Scan for the cell matching the given text and deliver its [X, Y] coordinate at center. 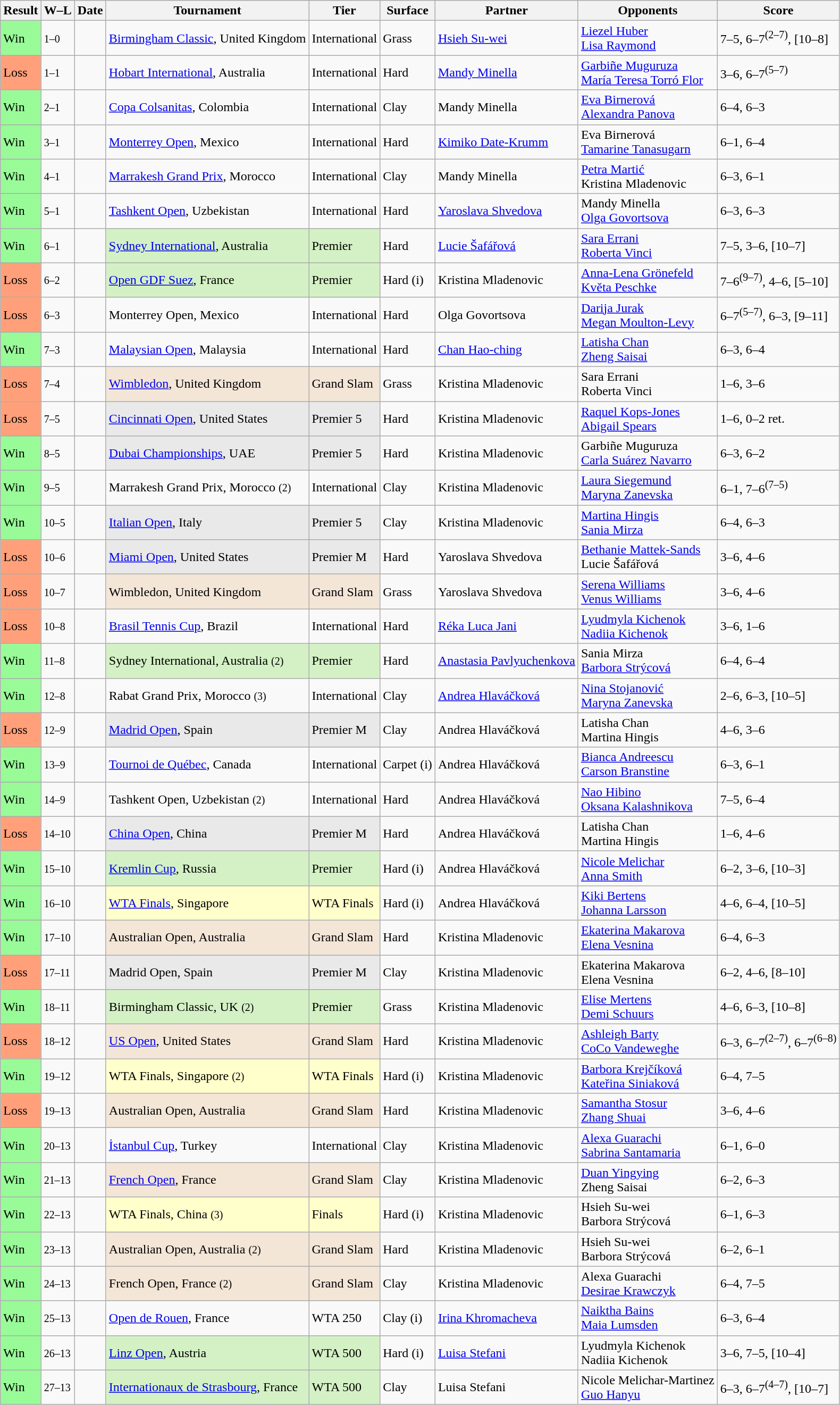
15–10 [57, 868]
10–5 [57, 522]
4–6, 6–3, [10–8] [778, 1007]
W–L [57, 11]
Carpet (i) [408, 765]
Ashleigh Barty CoCo Vandeweghe [648, 1041]
12–9 [57, 730]
US Open, United States [207, 1041]
6–1, 6–3 [778, 1215]
Petra Martić Kristina Mladenovic [648, 177]
Open GDF Suez, France [207, 280]
4–6, 6–4, [10–5] [778, 903]
Rabat Grand Prix, Morocco (3) [207, 696]
23–13 [57, 1249]
Cincinnati Open, United States [207, 418]
Liezel Huber Lisa Raymond [648, 38]
14–9 [57, 799]
Tashkent Open, Uzbekistan [207, 211]
WTA 250 [345, 1318]
Sydney International, Australia (2) [207, 660]
Partner [506, 11]
WTA Finals, Singapore [207, 903]
7–3 [57, 349]
Open de Rouen, France [207, 1318]
Linz Open, Austria [207, 1353]
6–3, 6–7(2–7), 6–7(6–8) [778, 1041]
Tashkent Open, Uzbekistan (2) [207, 799]
10–6 [57, 557]
Bianca Andreescu Carson Branstine [648, 765]
Kremlin Cup, Russia [207, 868]
13–9 [57, 765]
1–6, 4–6 [778, 834]
Clay (i) [408, 1318]
1–6, 0–2 ret. [778, 418]
Nicole Melichar Anna Smith [648, 868]
Eva Birnerová Alexandra Panova [648, 107]
6–3, 6–3 [778, 211]
Hobart International, Australia [207, 72]
18–11 [57, 1007]
7–5, 3–6, [10–7] [778, 246]
China Open, China [207, 834]
6–3, 6–7(4–7), [10–7] [778, 1387]
Duan Yingying Zheng Saisai [648, 1180]
Tournoi de Québec, Canada [207, 765]
16–10 [57, 903]
1–1 [57, 72]
2–1 [57, 107]
Kimiko Date-Krumm [506, 141]
Italian Open, Italy [207, 522]
21–13 [57, 1180]
Birmingham Classic, UK (2) [207, 1007]
Tier [345, 11]
Marrakesh Grand Prix, Morocco (2) [207, 488]
Australian Open, Australia (2) [207, 1249]
Mandy Minella Olga Govortsova [648, 211]
6–2, 6–1 [778, 1249]
7–6(9–7), 4–6, [5–10] [778, 280]
Darija Jurak Megan Moulton-Levy [648, 315]
Sydney International, Australia [207, 246]
14–10 [57, 834]
Alexa Guarachi Desirae Krawczyk [648, 1284]
18–12 [57, 1041]
Malaysian Open, Malaysia [207, 349]
6–3 [57, 315]
Copa Colsanitas, Colombia [207, 107]
Anastasia Pavlyuchenkova [506, 660]
Garbiñe Muguruza María Teresa Torró Flor [648, 72]
Opponents [648, 11]
6–2, 6–3 [778, 1180]
Date [90, 11]
Nina Stojanović Maryna Zanevska [648, 696]
22–13 [57, 1215]
Raquel Kops-Jones Abigail Spears [648, 418]
Alexa Guarachi Sabrina Santamaria [648, 1145]
2–6, 6–3, [10–5] [778, 696]
4–1 [57, 177]
Anna-Lena Grönefeld Květa Peschke [648, 280]
7–5, 6–4 [778, 799]
Olga Govortsova [506, 315]
17–10 [57, 937]
Birmingham Classic, United Kingdom [207, 38]
3–6, 6–7(5–7) [778, 72]
Sania Mirza Barbora Strýcová [648, 660]
7–4 [57, 384]
Garbiñe Muguruza Carla Suárez Navarro [648, 453]
24–13 [57, 1284]
Nicole Melichar-Martinez Guo Hanyu [648, 1387]
10–8 [57, 626]
4–6, 3–6 [778, 730]
Naiktha Bains Maia Lumsden [648, 1318]
Martina Hingis Sania Mirza [648, 522]
27–13 [57, 1387]
25–13 [57, 1318]
6–1, 6–0 [778, 1145]
Miami Open, United States [207, 557]
WTA Finals, Singapore (2) [207, 1076]
9–5 [57, 488]
Eva Birnerová Tamarine Tanasugarn [648, 141]
26–13 [57, 1353]
6–1, 6–4 [778, 141]
Tournament [207, 11]
Latisha Chan Zheng Saisai [648, 349]
Finals [345, 1215]
12–8 [57, 696]
French Open, France (2) [207, 1284]
Irina Khromacheva [506, 1318]
10–7 [57, 591]
6–4, 6–4 [778, 660]
Hsieh Su-wei [506, 38]
Serena Williams Venus Williams [648, 591]
11–8 [57, 660]
Elise Mertens Demi Schuurs [648, 1007]
Samantha Stosur Zhang Shuai [648, 1110]
Chan Hao-ching [506, 349]
1–6, 3–6 [778, 384]
17–11 [57, 972]
French Open, France [207, 1180]
6–2, 4–6, [8–10] [778, 972]
8–5 [57, 453]
Internationaux de Strasbourg, France [207, 1387]
5–1 [57, 211]
20–13 [57, 1145]
3–1 [57, 141]
Lucie Šafářová [506, 246]
6–3, 6–2 [778, 453]
Nao Hibino Oksana Kalashnikova [648, 799]
6–2 [57, 280]
Score [778, 11]
19–13 [57, 1110]
7–5 [57, 418]
Dubai Championships, UAE [207, 453]
Réka Luca Jani [506, 626]
Result [21, 11]
3–6, 1–6 [778, 626]
Bethanie Mattek-Sands Lucie Šafářová [648, 557]
Marrakesh Grand Prix, Morocco [207, 177]
WTA Finals, China (3) [207, 1215]
3–6, 7–5, [10–4] [778, 1353]
6–2, 3–6, [10–3] [778, 868]
Laura Siegemund Maryna Zanevska [648, 488]
Surface [408, 11]
19–12 [57, 1076]
Kiki Bertens Johanna Larsson [648, 903]
6–7(5–7), 6–3, [9–11] [778, 315]
6–1, 7–6(7–5) [778, 488]
İstanbul Cup, Turkey [207, 1145]
Barbora Krejčíková Kateřina Siniaková [648, 1076]
6–1 [57, 246]
7–5, 6–7(2–7), [10–8] [778, 38]
Brasil Tennis Cup, Brazil [207, 626]
1–0 [57, 38]
